For the text-containing cell, return its midpoint in (X, Y) coordinate format. 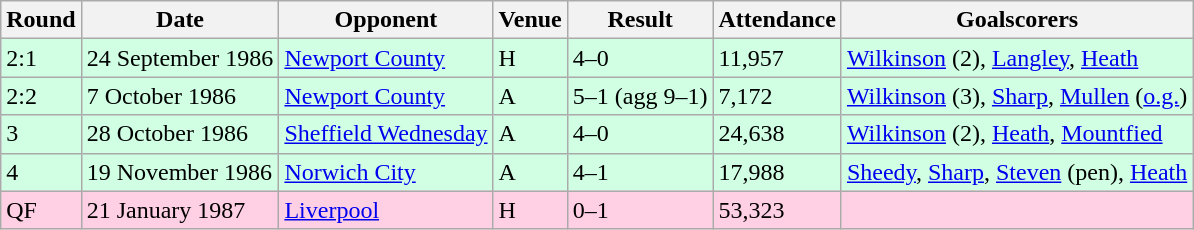
Wilkinson (3), Sharp, Mullen (o.g.) (1016, 96)
24,638 (777, 134)
Round (41, 20)
Attendance (777, 20)
24 September 1986 (180, 58)
Date (180, 20)
Venue (530, 20)
4 (41, 172)
Goalscorers (1016, 20)
7,172 (777, 96)
Wilkinson (2), Langley, Heath (1016, 58)
17,988 (777, 172)
QF (41, 210)
0–1 (640, 210)
5–1 (agg 9–1) (640, 96)
11,957 (777, 58)
53,323 (777, 210)
Opponent (386, 20)
21 January 1987 (180, 210)
19 November 1986 (180, 172)
3 (41, 134)
7 October 1986 (180, 96)
2:1 (41, 58)
Liverpool (386, 210)
28 October 1986 (180, 134)
Norwich City (386, 172)
Sheffield Wednesday (386, 134)
4–1 (640, 172)
Result (640, 20)
2:2 (41, 96)
Sheedy, Sharp, Steven (pen), Heath (1016, 172)
Wilkinson (2), Heath, Mountfied (1016, 134)
